Return the [X, Y] coordinate for the center point of the cell that contains the specified text.  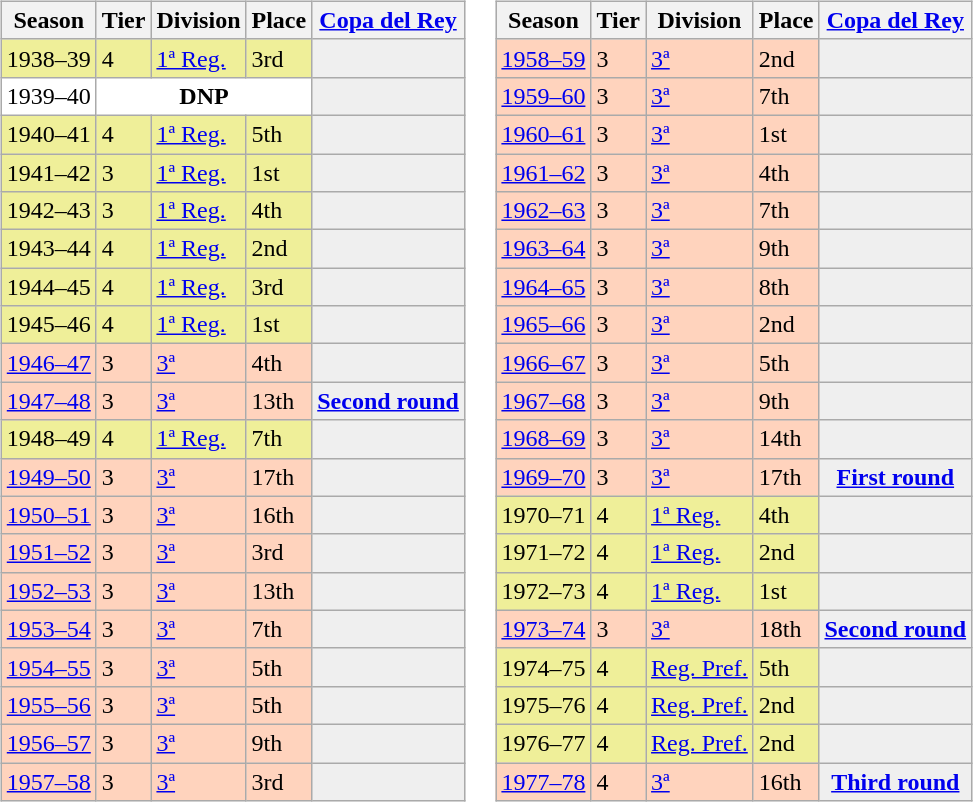
1959–60 [544, 96]
1953–54 [48, 629]
1952–53 [48, 591]
1954–55 [48, 667]
1943–44 [48, 249]
DNP [204, 96]
1955–56 [48, 705]
1967–68 [544, 401]
1957–58 [48, 781]
1972–73 [544, 591]
1964–65 [544, 287]
1962–63 [544, 211]
1969–70 [544, 477]
1960–61 [544, 134]
8th [786, 287]
1950–51 [48, 515]
1961–62 [544, 173]
1965–66 [544, 325]
1949–50 [48, 477]
1977–78 [544, 781]
1971–72 [544, 553]
1966–67 [544, 363]
1973–74 [544, 629]
18th [786, 629]
1956–57 [48, 743]
1939–40 [48, 96]
1951–52 [48, 553]
1958–59 [544, 58]
1946–47 [48, 363]
1947–48 [48, 401]
1968–69 [544, 439]
1940–41 [48, 134]
Third round [896, 781]
1976–77 [544, 743]
1944–45 [48, 287]
1974–75 [544, 667]
1963–64 [544, 249]
1948–49 [48, 439]
First round [896, 477]
1970–71 [544, 515]
1941–42 [48, 173]
14th [786, 439]
1942–43 [48, 211]
1945–46 [48, 325]
1938–39 [48, 58]
1975–76 [544, 705]
